Identify which cell holds the provided text, then report its (x, y) central coordinate. 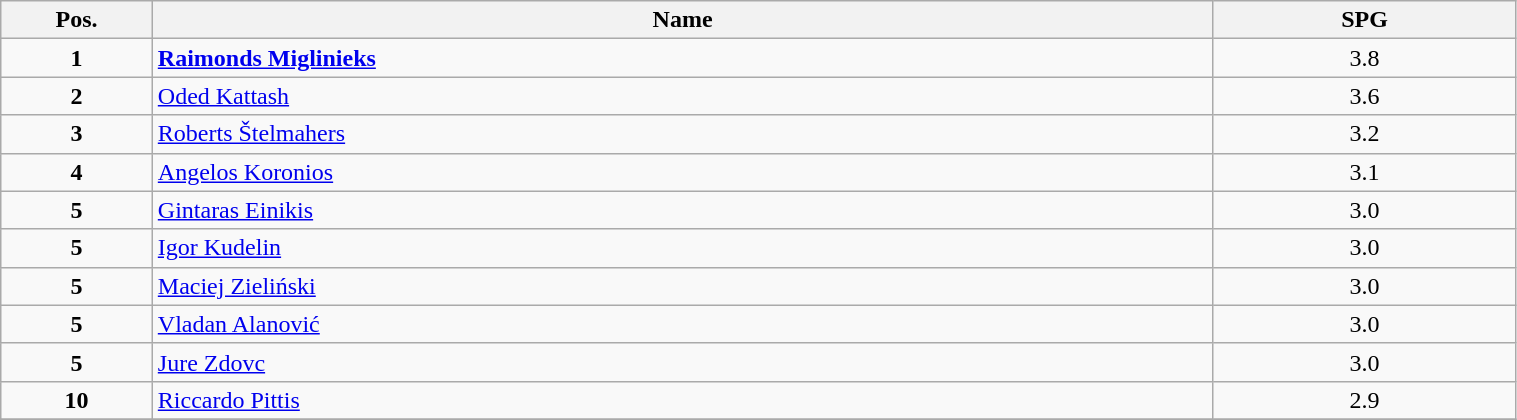
Oded Kattash (682, 96)
1 (77, 58)
3.1 (1364, 172)
Name (682, 20)
Pos. (77, 20)
Vladan Alanović (682, 324)
4 (77, 172)
3.6 (1364, 96)
Jure Zdovc (682, 362)
10 (77, 400)
Raimonds Miglinieks (682, 58)
3.8 (1364, 58)
Roberts Štelmahers (682, 134)
SPG (1364, 20)
Riccardo Pittis (682, 400)
3 (77, 134)
Igor Kudelin (682, 248)
Gintaras Einikis (682, 210)
2.9 (1364, 400)
2 (77, 96)
3.2 (1364, 134)
Angelos Koronios (682, 172)
Maciej Zieliński (682, 286)
